Locate the cell with the specified text and output its [x, y] center coordinate. 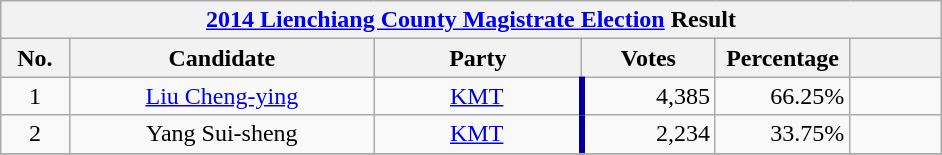
66.25% [782, 96]
4,385 [648, 96]
Yang Sui-sheng [222, 134]
2,234 [648, 134]
Votes [648, 58]
1 [34, 96]
No. [34, 58]
Candidate [222, 58]
2014 Lienchiang County Magistrate Election Result [470, 20]
33.75% [782, 134]
Liu Cheng-ying [222, 96]
Party [478, 58]
2 [34, 134]
Percentage [782, 58]
